Search for the cell housing the specified text and yield its (x, y) center coordinate. 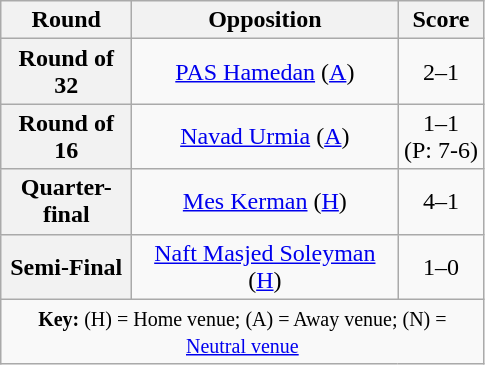
Round of 16 (66, 136)
2–1 (441, 72)
Round of 32 (66, 72)
4–1 (441, 202)
Key: (H) = Home venue; (A) = Away venue; (N) = Neutral venue (242, 332)
Mes Kerman (H) (265, 202)
PAS Hamedan (A) (265, 72)
Score (441, 20)
Round (66, 20)
Opposition (265, 20)
1–1(P: 7-6) (441, 136)
Naft Masjed Soleyman (H) (265, 266)
Semi-Final (66, 266)
1–0 (441, 266)
Quarter-final (66, 202)
Navad Urmia (A) (265, 136)
